Detect which cell encompasses the target text, then output its [X, Y] center coordinate. 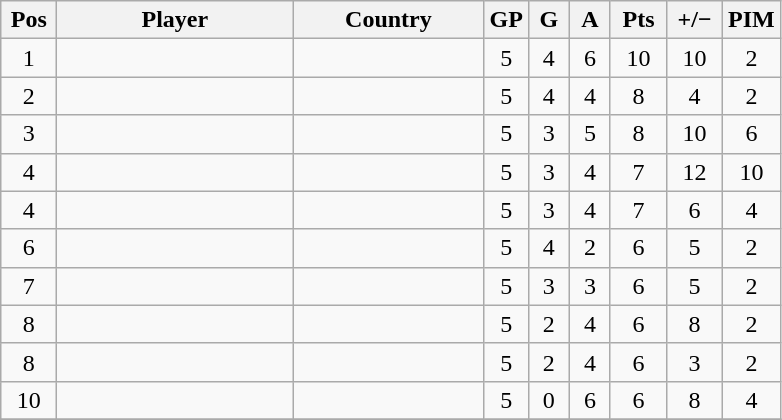
1 [29, 58]
Country [388, 20]
+/− [695, 20]
G [548, 20]
Pts [638, 20]
PIM [752, 20]
0 [548, 400]
A [590, 20]
Player [175, 20]
GP [506, 20]
Pos [29, 20]
12 [695, 172]
